Detect which cell encompasses the target text, then output its (x, y) center coordinate. 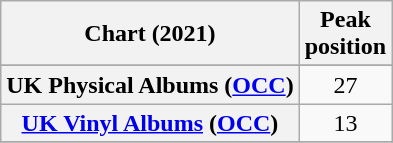
27 (345, 85)
UK Physical Albums (OCC) (150, 85)
UK Vinyl Albums (OCC) (150, 123)
Peakposition (345, 34)
Chart (2021) (150, 34)
13 (345, 123)
